Identify which cell holds the provided text, then report its (X, Y) central coordinate. 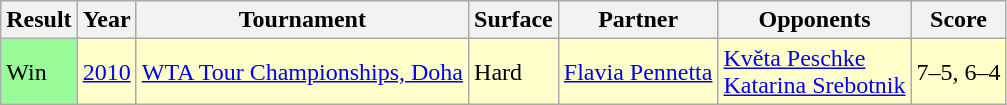
WTA Tour Championships, Doha (302, 72)
7–5, 6–4 (958, 72)
Surface (514, 20)
Tournament (302, 20)
Score (958, 20)
Opponents (814, 20)
Result (39, 20)
Flavia Pennetta (638, 72)
Win (39, 72)
Partner (638, 20)
2010 (106, 72)
Květa Peschke Katarina Srebotnik (814, 72)
Year (106, 20)
Hard (514, 72)
